Detect which cell encompasses the target text, then output its (x, y) center coordinate. 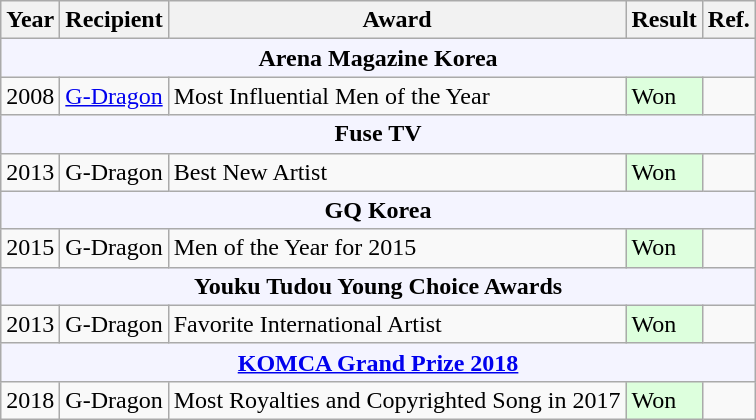
Men of the Year for 2015 (397, 248)
Best New Artist (397, 172)
Most Influential Men of the Year (397, 96)
Fuse TV (378, 134)
GQ Korea (378, 210)
2008 (30, 96)
Year (30, 20)
Most Royalties and Copyrighted Song in 2017 (397, 400)
Award (397, 20)
Favorite International Artist (397, 324)
2018 (30, 400)
Arena Magazine Korea (378, 58)
2015 (30, 248)
Youku Tudou Young Choice Awards (378, 286)
Ref. (728, 20)
Recipient (114, 20)
Result (664, 20)
KOMCA Grand Prize 2018 (378, 362)
